Extract the (x, y) coordinate from the center of the cell holding the provided text.  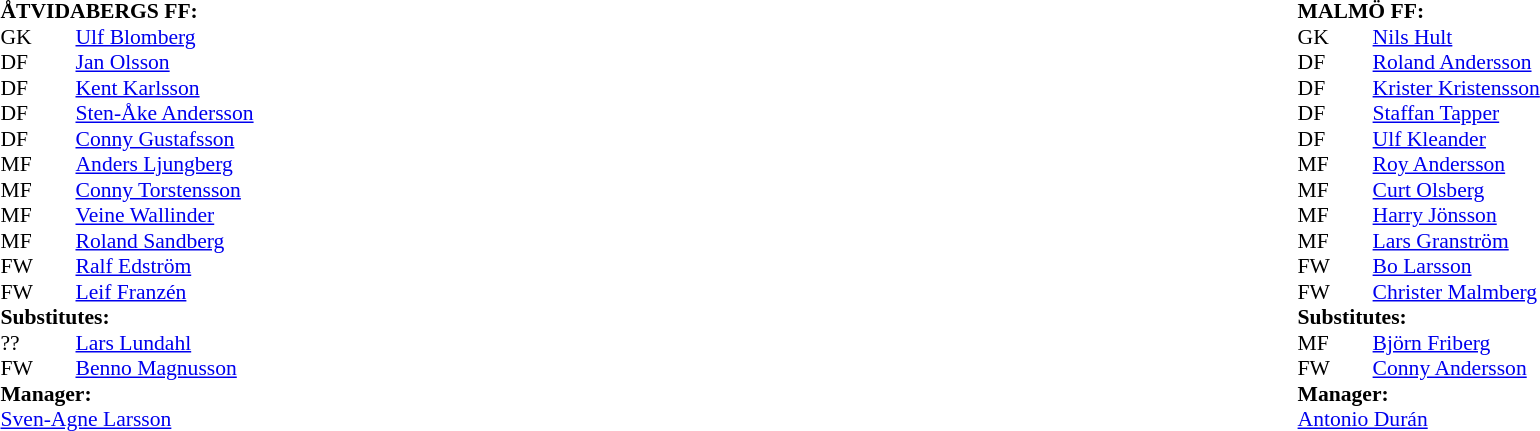
Ulf Blomberg (165, 37)
?? (19, 343)
Staffan Tapper (1456, 113)
Lars Lundahl (165, 343)
Ulf Kleander (1456, 139)
Benno Magnusson (165, 369)
Veine Wallinder (165, 215)
Curt Olsberg (1456, 190)
Lars Granström (1456, 241)
Bo Larsson (1456, 267)
Anders Ljungberg (165, 165)
Björn Friberg (1456, 343)
Krister Kristensson (1456, 88)
Roy Andersson (1456, 165)
Sten-Åke Andersson (165, 113)
Conny Torstensson (165, 190)
Nils Hult (1456, 37)
Roland Sandberg (165, 241)
Ralf Edström (165, 267)
Conny Gustafsson (165, 139)
Kent Karlsson (165, 88)
Christer Malmberg (1456, 292)
Harry Jönsson (1456, 215)
Conny Andersson (1456, 369)
Leif Franzén (165, 292)
Jan Olsson (165, 63)
Roland Andersson (1456, 63)
